Identify which cell holds the provided text, then report its (X, Y) central coordinate. 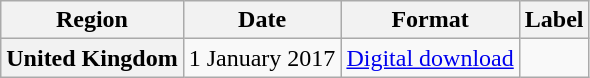
Label (554, 20)
Digital download (430, 58)
1 January 2017 (262, 58)
Date (262, 20)
Format (430, 20)
Region (92, 20)
United Kingdom (92, 58)
